Capture the cell that displays the provided text and extract its [x, y] central coordinate. 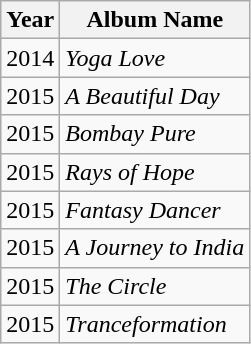
Year [30, 20]
2014 [30, 58]
Tranceformation [155, 324]
Yoga Love [155, 58]
A Journey to India [155, 248]
The Circle [155, 286]
Rays of Hope [155, 172]
Bombay Pure [155, 134]
Album Name [155, 20]
Fantasy Dancer [155, 210]
A Beautiful Day [155, 96]
